Determine the (X, Y) coordinate at the center of the cell enclosing the given text.  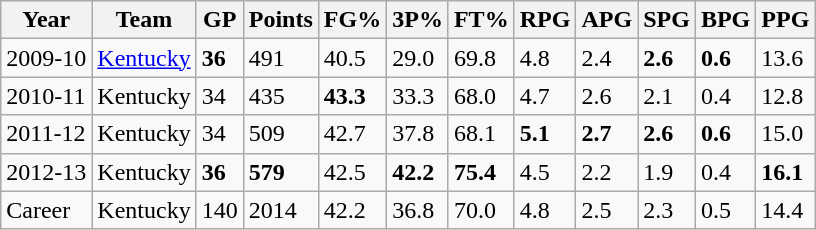
Year (46, 20)
Team (144, 20)
37.8 (418, 134)
68.1 (481, 134)
491 (280, 58)
40.5 (352, 58)
42.7 (352, 134)
68.0 (481, 96)
BPG (725, 20)
5.1 (545, 134)
579 (280, 172)
2.5 (607, 210)
43.3 (352, 96)
509 (280, 134)
SPG (667, 20)
33.3 (418, 96)
4.7 (545, 96)
2009-10 (46, 58)
2011-12 (46, 134)
APG (607, 20)
3P% (418, 20)
15.0 (786, 134)
2.7 (607, 134)
1.9 (667, 172)
FT% (481, 20)
FG% (352, 20)
12.8 (786, 96)
69.8 (481, 58)
2010-11 (46, 96)
2012-13 (46, 172)
75.4 (481, 172)
GP (220, 20)
435 (280, 96)
36.8 (418, 210)
2.2 (607, 172)
PPG (786, 20)
14.4 (786, 210)
RPG (545, 20)
140 (220, 210)
70.0 (481, 210)
13.6 (786, 58)
2014 (280, 210)
29.0 (418, 58)
0.5 (725, 210)
4.5 (545, 172)
Career (46, 210)
2.3 (667, 210)
16.1 (786, 172)
2.1 (667, 96)
2.4 (607, 58)
Points (280, 20)
42.5 (352, 172)
